Capture the cell that displays the provided text and extract its (x, y) central coordinate. 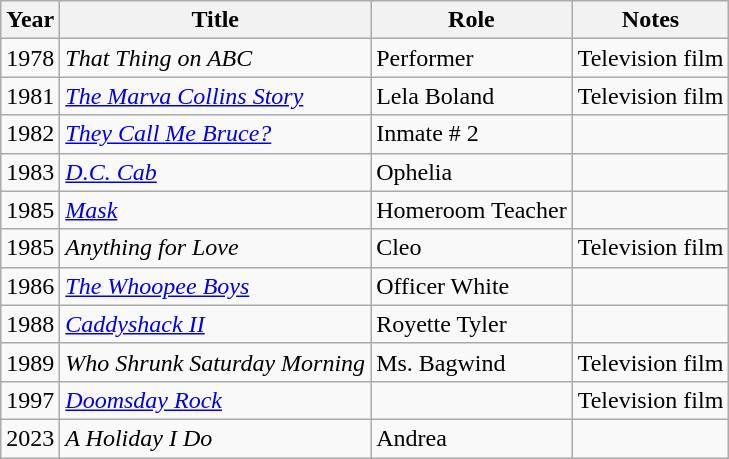
The Whoopee Boys (216, 286)
1981 (30, 96)
Notes (650, 20)
D.C. Cab (216, 172)
Lela Boland (472, 96)
Year (30, 20)
Title (216, 20)
Caddyshack II (216, 324)
They Call Me Bruce? (216, 134)
Andrea (472, 438)
1997 (30, 400)
Officer White (472, 286)
Ms. Bagwind (472, 362)
1978 (30, 58)
A Holiday I Do (216, 438)
1983 (30, 172)
1989 (30, 362)
Anything for Love (216, 248)
1986 (30, 286)
Cleo (472, 248)
Doomsday Rock (216, 400)
Performer (472, 58)
Homeroom Teacher (472, 210)
Inmate # 2 (472, 134)
2023 (30, 438)
Mask (216, 210)
Ophelia (472, 172)
Royette Tyler (472, 324)
Who Shrunk Saturday Morning (216, 362)
The Marva Collins Story (216, 96)
1988 (30, 324)
That Thing on ABC (216, 58)
Role (472, 20)
1982 (30, 134)
